For the text-containing cell, return its midpoint in [X, Y] coordinate format. 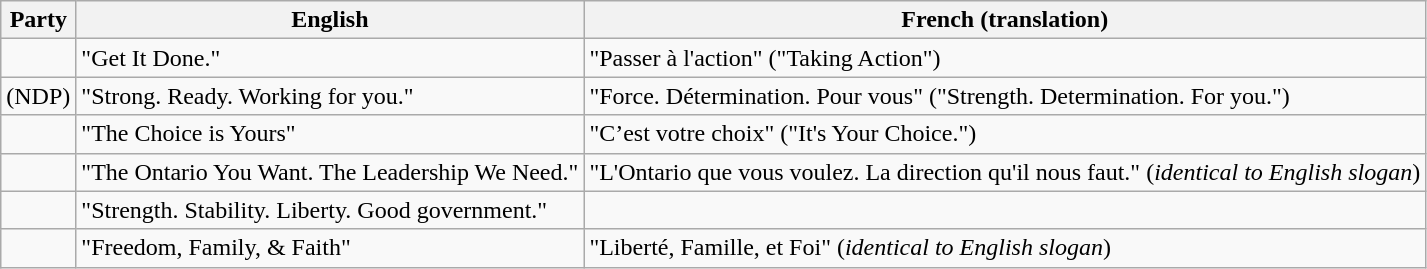
French (translation) [1005, 20]
"Force. Détermination. Pour vous" ("Strength. Determination. For you.") [1005, 96]
"Liberté, Famille, et Foi" (identical to English slogan) [1005, 248]
(NDP) [38, 96]
"C’est votre choix" ("It's Your Choice.") [1005, 134]
English [330, 20]
"Freedom, Family, & Faith" [330, 248]
"The Ontario You Want. The Leadership We Need." [330, 172]
"Strength. Stability. Liberty. Good government." [330, 210]
"L'Ontario que vous voulez. La direction qu'il nous faut." (identical to English slogan) [1005, 172]
"Get It Done." [330, 58]
"Strong. Ready. Working for you." [330, 96]
"The Choice is Yours" [330, 134]
"Passer à l'action" ("Taking Action") [1005, 58]
Party [38, 20]
